For the text-containing cell, return its midpoint in (x, y) coordinate format. 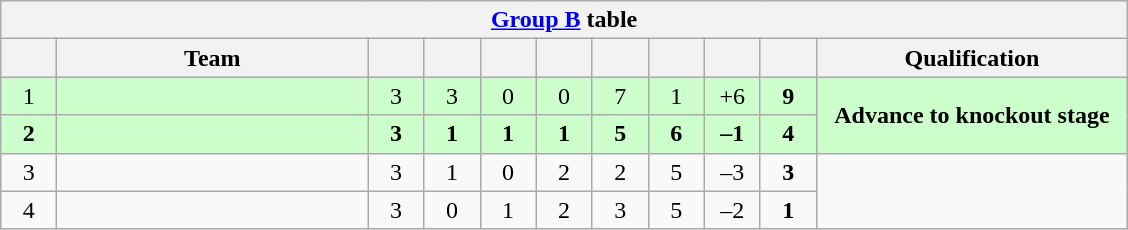
–1 (732, 134)
Advance to knockout stage (972, 115)
7 (620, 96)
6 (676, 134)
+6 (732, 96)
9 (788, 96)
–2 (732, 210)
–3 (732, 172)
Team (212, 58)
Group B table (564, 20)
Qualification (972, 58)
